Provide the [X, Y] coordinate of the cell's center where the given text is located.  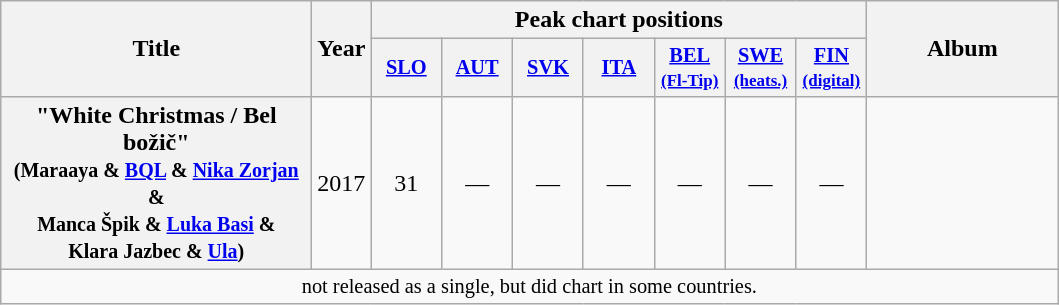
"White Christmas / Bel božič"(Maraaya & BQL & Nika Zorjan & Manca Špik & Luka Basi & Klara Jazbec & Ula) [156, 182]
Year [342, 49]
31 [406, 182]
Album [962, 49]
BEL(Fl-Tip) [690, 68]
FIN(digital) [832, 68]
Peak chart positions [619, 20]
SVK [548, 68]
AUT [478, 68]
Title [156, 49]
SLO [406, 68]
ITA [618, 68]
SWE(heats.) [760, 68]
2017 [342, 182]
not released as a single, but did chart in some countries. [530, 287]
